Extract the [x, y] coordinate from the center of the cell holding the provided text.  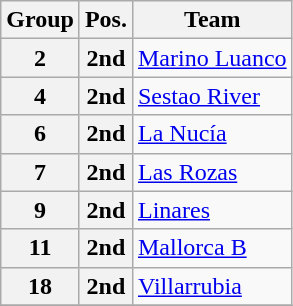
Linares [212, 210]
Pos. [106, 20]
9 [40, 210]
18 [40, 286]
Mallorca B [212, 248]
Group [40, 20]
4 [40, 96]
Team [212, 20]
7 [40, 172]
La Nucía [212, 134]
Villarrubia [212, 286]
Sestao River [212, 96]
6 [40, 134]
2 [40, 58]
Marino Luanco [212, 58]
11 [40, 248]
Las Rozas [212, 172]
